Search for the cell housing the specified text and yield its [X, Y] center coordinate. 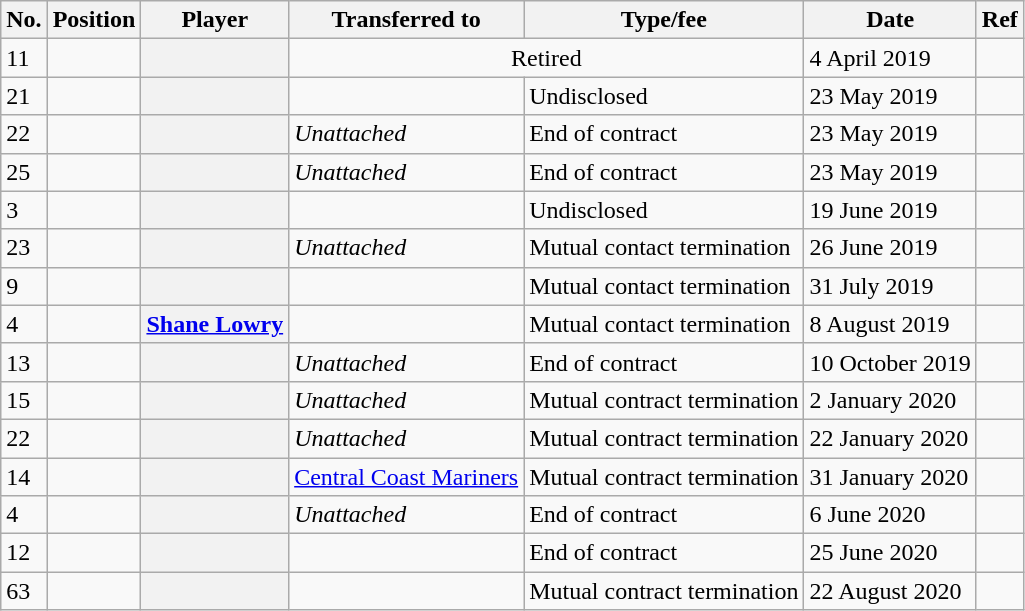
12 [24, 553]
Shane Lowry [215, 324]
31 January 2020 [890, 477]
Position [94, 20]
Ref [1000, 20]
10 October 2019 [890, 362]
31 July 2019 [890, 286]
13 [24, 362]
22 January 2020 [890, 438]
23 [24, 248]
Transferred to [406, 20]
19 June 2019 [890, 210]
63 [24, 591]
No. [24, 20]
25 [24, 172]
2 January 2020 [890, 400]
8 August 2019 [890, 324]
4 April 2019 [890, 58]
14 [24, 477]
9 [24, 286]
25 June 2020 [890, 553]
Player [215, 20]
6 June 2020 [890, 515]
21 [24, 96]
Central Coast Mariners [406, 477]
15 [24, 400]
11 [24, 58]
Type/fee [664, 20]
Retired [546, 58]
26 June 2019 [890, 248]
3 [24, 210]
22 August 2020 [890, 591]
Date [890, 20]
